Determine the [x, y] coordinate at the center of the cell enclosing the given text.  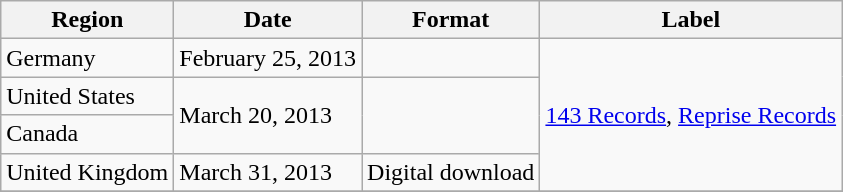
Canada [88, 134]
143 Records, Reprise Records [691, 115]
March 31, 2013 [268, 172]
United States [88, 96]
United Kingdom [88, 172]
March 20, 2013 [268, 115]
Germany [88, 58]
February 25, 2013 [268, 58]
Format [451, 20]
Date [268, 20]
Label [691, 20]
Digital download [451, 172]
Region [88, 20]
